From the cell containing the given text, extract its center point as [x, y] coordinate. 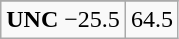
UNC −25.5 [64, 20]
64.5 [152, 20]
